Capture the cell that displays the provided text and extract its (x, y) central coordinate. 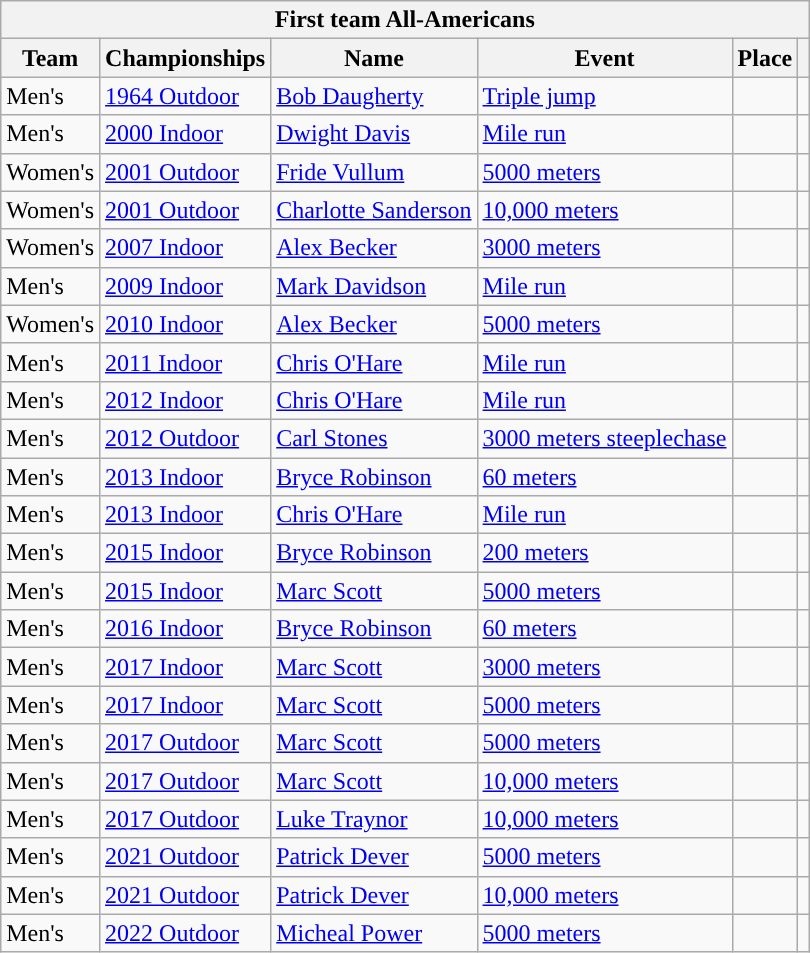
Carl Stones (374, 438)
First team All-Americans (405, 20)
Championships (186, 58)
2011 Indoor (186, 362)
Name (374, 58)
1964 Outdoor (186, 96)
2007 Indoor (186, 248)
Charlotte Sanderson (374, 210)
Event (604, 58)
2012 Indoor (186, 400)
3000 meters steeplechase (604, 438)
2012 Outdoor (186, 438)
Fride Vullum (374, 172)
2000 Indoor (186, 134)
Triple jump (604, 96)
Team (50, 58)
Place (765, 58)
2010 Indoor (186, 324)
Bob Daugherty (374, 96)
Mark Davidson (374, 286)
Micheal Power (374, 933)
Luke Traynor (374, 819)
2022 Outdoor (186, 933)
2009 Indoor (186, 286)
2016 Indoor (186, 629)
Dwight Davis (374, 134)
200 meters (604, 553)
